Detect which cell encompasses the target text, then output its [X, Y] center coordinate. 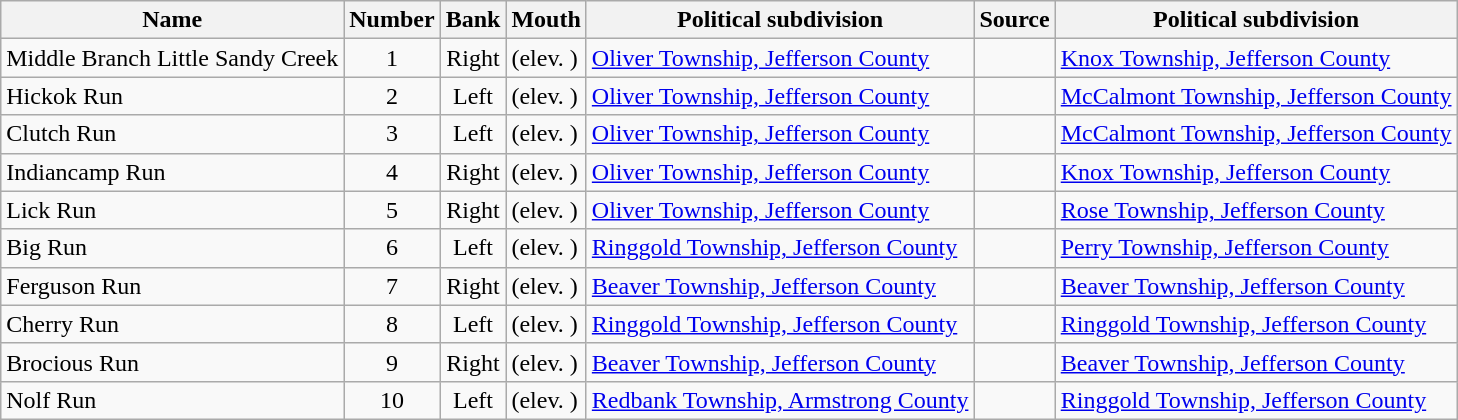
Big Run [172, 248]
Lick Run [172, 210]
1 [392, 58]
8 [392, 324]
Source [1014, 20]
Redbank Township, Armstrong County [780, 400]
9 [392, 362]
Perry Township, Jefferson County [1256, 248]
Indiancamp Run [172, 172]
Middle Branch Little Sandy Creek [172, 58]
3 [392, 134]
Number [392, 20]
5 [392, 210]
Ferguson Run [172, 286]
10 [392, 400]
Nolf Run [172, 400]
Clutch Run [172, 134]
Mouth [546, 20]
6 [392, 248]
2 [392, 96]
Cherry Run [172, 324]
7 [392, 286]
4 [392, 172]
Hickok Run [172, 96]
Name [172, 20]
Rose Township, Jefferson County [1256, 210]
Bank [473, 20]
Brocious Run [172, 362]
